Search for the cell housing the specified text and yield its (X, Y) center coordinate. 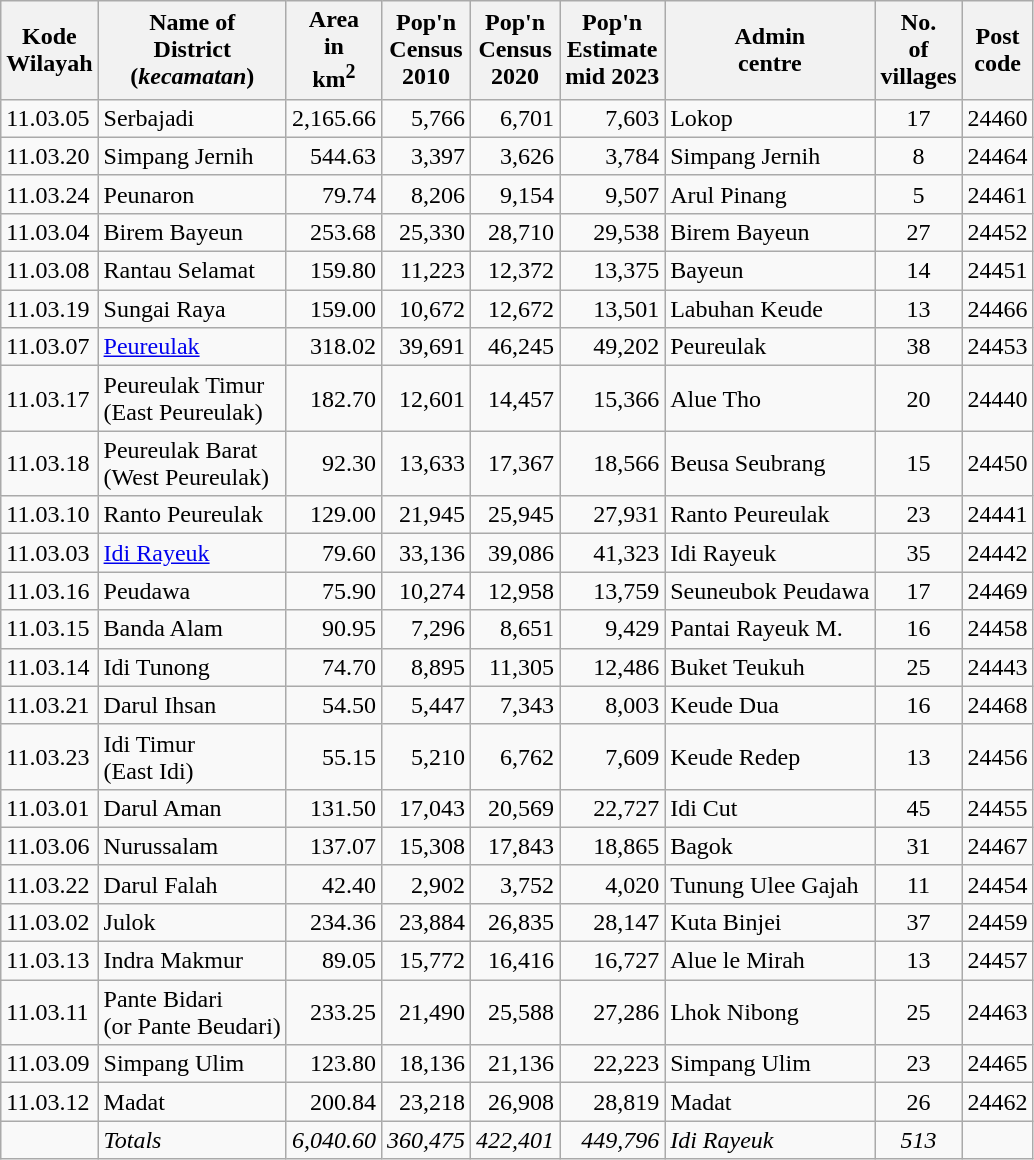
41,323 (612, 553)
Pante Bidari (or Pante Beudari) (192, 1012)
42.40 (334, 884)
Pop'nEstimatemid 2023 (612, 50)
11.03.08 (50, 271)
37 (918, 922)
11.03.21 (50, 705)
26,835 (516, 922)
Peunaron (192, 194)
49,202 (612, 347)
129.00 (334, 515)
20,569 (516, 808)
Darul Aman (192, 808)
13,501 (612, 309)
11.03.11 (50, 1012)
12,372 (516, 271)
28,819 (612, 1102)
22,727 (612, 808)
14 (918, 271)
Banda Alam (192, 629)
15,366 (612, 398)
Pantai Rayeuk M. (770, 629)
79.74 (334, 194)
28,710 (516, 232)
24465 (998, 1064)
11.03.02 (50, 922)
Keude Redep (770, 756)
137.07 (334, 846)
Pop'nCensus2010 (426, 50)
16,416 (516, 961)
Name ofDistrict(kecamatan) (192, 50)
26 (918, 1102)
28,147 (612, 922)
89.05 (334, 961)
24456 (998, 756)
11.03.03 (50, 553)
12,601 (426, 398)
7,609 (612, 756)
Totals (192, 1140)
Nurussalam (192, 846)
200.84 (334, 1102)
24440 (998, 398)
38 (918, 347)
7,343 (516, 705)
12,486 (612, 667)
75.90 (334, 591)
Beusa Seubrang (770, 464)
15,772 (426, 961)
13,633 (426, 464)
131.50 (334, 808)
16,727 (612, 961)
233.25 (334, 1012)
9,429 (612, 629)
11.03.04 (50, 232)
Sungai Raya (192, 309)
11.03.06 (50, 846)
Alue Tho (770, 398)
Rantau Selamat (192, 271)
24454 (998, 884)
12,958 (516, 591)
Keude Dua (770, 705)
Labuhan Keude (770, 309)
253.68 (334, 232)
79.60 (334, 553)
234.36 (334, 922)
159.00 (334, 309)
Kode Wilayah (50, 50)
159.80 (334, 271)
2,902 (426, 884)
123.80 (334, 1064)
11.03.20 (50, 156)
24462 (998, 1102)
Bayeun (770, 271)
11.03.13 (50, 961)
24442 (998, 553)
13,759 (612, 591)
22,223 (612, 1064)
24468 (998, 705)
No. ofvillages (918, 50)
9,507 (612, 194)
27 (918, 232)
6,762 (516, 756)
8,651 (516, 629)
11.03.14 (50, 667)
24453 (998, 347)
11 (918, 884)
Kuta Binjei (770, 922)
Admincentre (770, 50)
Peureulak Timur (East Peureulak) (192, 398)
21,136 (516, 1064)
Bagok (770, 846)
449,796 (612, 1140)
11.03.10 (50, 515)
24450 (998, 464)
15 (918, 464)
46,245 (516, 347)
17,367 (516, 464)
29,538 (612, 232)
26,908 (516, 1102)
Arul Pinang (770, 194)
35 (918, 553)
24455 (998, 808)
360,475 (426, 1140)
31 (918, 846)
24451 (998, 271)
18,136 (426, 1064)
9,154 (516, 194)
Idi Timur (East Idi) (192, 756)
11.03.15 (50, 629)
24461 (998, 194)
27,931 (612, 515)
92.30 (334, 464)
24469 (998, 591)
Julok (192, 922)
21,490 (426, 1012)
422,401 (516, 1140)
Indra Makmur (192, 961)
Area in km2 (334, 50)
Tunung Ulee Gajah (770, 884)
39,086 (516, 553)
24464 (998, 156)
2,165.66 (334, 118)
20 (918, 398)
11,305 (516, 667)
11.03.05 (50, 118)
Idi Cut (770, 808)
Serbajadi (192, 118)
Pop'nCensus2020 (516, 50)
24441 (998, 515)
24443 (998, 667)
12,672 (516, 309)
318.02 (334, 347)
8,206 (426, 194)
24459 (998, 922)
Peudawa (192, 591)
11.03.01 (50, 808)
Darul Ihsan (192, 705)
6,701 (516, 118)
10,274 (426, 591)
14,457 (516, 398)
182.70 (334, 398)
3,752 (516, 884)
11.03.17 (50, 398)
11.03.12 (50, 1102)
8,895 (426, 667)
Seuneubok Peudawa (770, 591)
3,784 (612, 156)
17,043 (426, 808)
74.70 (334, 667)
11.03.24 (50, 194)
Postcode (998, 50)
54.50 (334, 705)
Idi Tunong (192, 667)
24460 (998, 118)
25,330 (426, 232)
23,218 (426, 1102)
11,223 (426, 271)
7,603 (612, 118)
55.15 (334, 756)
25,945 (516, 515)
17,843 (516, 846)
3,626 (516, 156)
24467 (998, 846)
25,588 (516, 1012)
5,447 (426, 705)
Lhok Nibong (770, 1012)
90.95 (334, 629)
10,672 (426, 309)
45 (918, 808)
24458 (998, 629)
Alue le Mirah (770, 961)
11.03.22 (50, 884)
13,375 (612, 271)
544.63 (334, 156)
5 (918, 194)
21,945 (426, 515)
11.03.19 (50, 309)
27,286 (612, 1012)
3,397 (426, 156)
11.03.07 (50, 347)
24463 (998, 1012)
5,210 (426, 756)
24457 (998, 961)
Darul Falah (192, 884)
11.03.23 (50, 756)
18,865 (612, 846)
18,566 (612, 464)
5,766 (426, 118)
Peureulak Barat (West Peureulak) (192, 464)
11.03.16 (50, 591)
39,691 (426, 347)
8 (918, 156)
Buket Teukuh (770, 667)
15,308 (426, 846)
11.03.18 (50, 464)
24466 (998, 309)
24452 (998, 232)
23,884 (426, 922)
4,020 (612, 884)
11.03.09 (50, 1064)
8,003 (612, 705)
6,040.60 (334, 1140)
7,296 (426, 629)
Lokop (770, 118)
513 (918, 1140)
33,136 (426, 553)
